Return [x, y] of the center of cell containing provided text 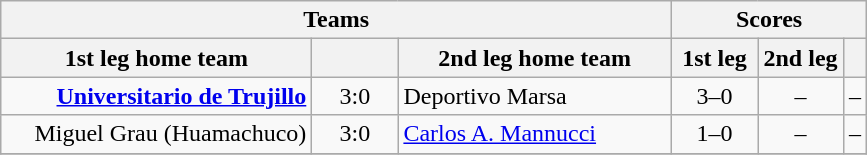
Carlos A. Mannucci [535, 134]
3–0 [714, 96]
2nd leg [801, 58]
Universitario de Trujillo [156, 96]
Miguel Grau (Huamachuco) [156, 134]
1st leg [714, 58]
Teams [336, 20]
1st leg home team [156, 58]
1–0 [714, 134]
Deportivo Marsa [535, 96]
2nd leg home team [535, 58]
Scores [768, 20]
